Pinpoint the cell where the given text exists, returning its [x, y] midpoint coordinate. 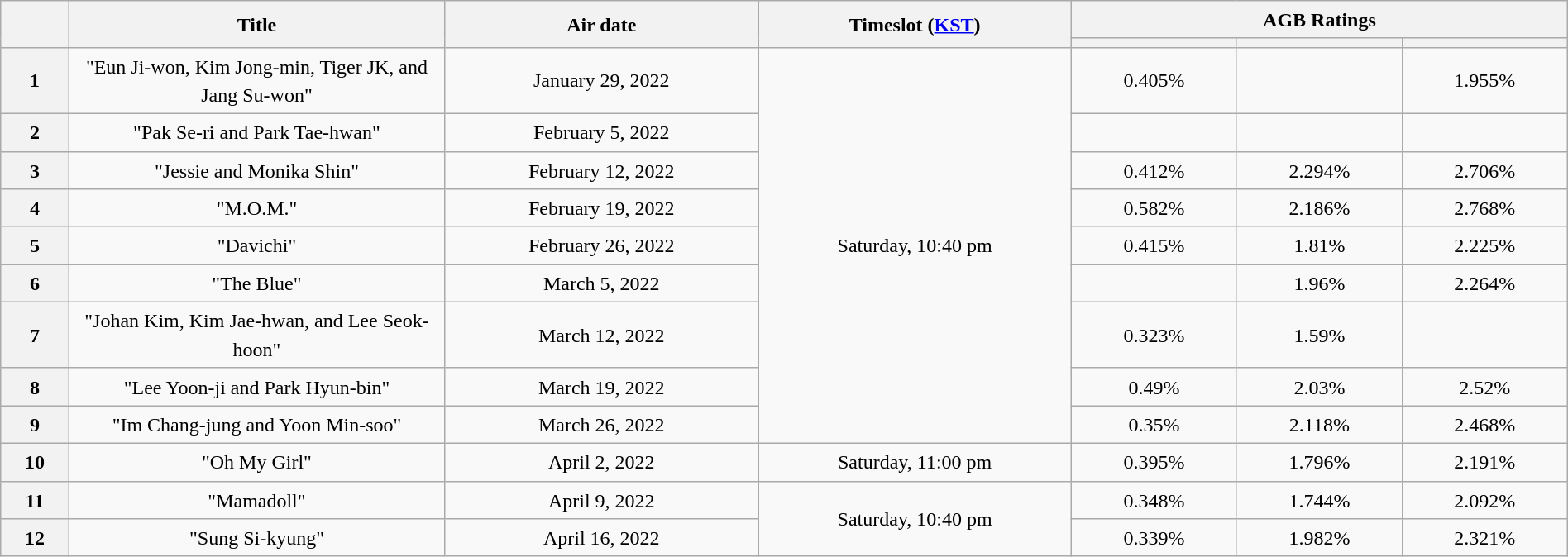
0.339% [1154, 538]
February 5, 2022 [602, 132]
2.191% [1484, 462]
0.412% [1154, 170]
2.118% [1319, 425]
1.81% [1319, 245]
"Mamadoll" [256, 500]
AGB Ratings [1320, 20]
"Davichi" [256, 245]
"Im Chang-jung and Yoon Min-soo" [256, 425]
"Jessie and Monika Shin" [256, 170]
2.706% [1484, 170]
12 [35, 538]
2.03% [1319, 387]
"Johan Kim, Kim Jae-hwan, and Lee Seok-hoon" [256, 335]
"M.O.M." [256, 208]
7 [35, 335]
March 26, 2022 [602, 425]
2 [35, 132]
8 [35, 387]
1.59% [1319, 335]
Title [256, 25]
March 5, 2022 [602, 283]
2.225% [1484, 245]
April 16, 2022 [602, 538]
Saturday, 11:00 pm [915, 462]
2.294% [1319, 170]
4 [35, 208]
0.582% [1154, 208]
2.186% [1319, 208]
1.982% [1319, 538]
2.321% [1484, 538]
1.744% [1319, 500]
"The Blue" [256, 283]
0.415% [1154, 245]
April 2, 2022 [602, 462]
January 29, 2022 [602, 80]
0.348% [1154, 500]
March 12, 2022 [602, 335]
March 19, 2022 [602, 387]
Timeslot (KST) [915, 25]
2.768% [1484, 208]
2.092% [1484, 500]
9 [35, 425]
5 [35, 245]
0.395% [1154, 462]
2.468% [1484, 425]
February 12, 2022 [602, 170]
0.49% [1154, 387]
April 9, 2022 [602, 500]
1.796% [1319, 462]
February 19, 2022 [602, 208]
3 [35, 170]
"Eun Ji-won, Kim Jong-min, Tiger JK, and Jang Su-won" [256, 80]
"Lee Yoon-ji and Park Hyun-bin" [256, 387]
2.52% [1484, 387]
1.955% [1484, 80]
February 26, 2022 [602, 245]
Air date [602, 25]
0.405% [1154, 80]
2.264% [1484, 283]
"Oh My Girl" [256, 462]
1.96% [1319, 283]
6 [35, 283]
1 [35, 80]
10 [35, 462]
0.323% [1154, 335]
"Sung Si-kyung" [256, 538]
0.35% [1154, 425]
"Pak Se-ri and Park Tae-hwan" [256, 132]
11 [35, 500]
